Search for the cell housing the specified text and yield its [X, Y] center coordinate. 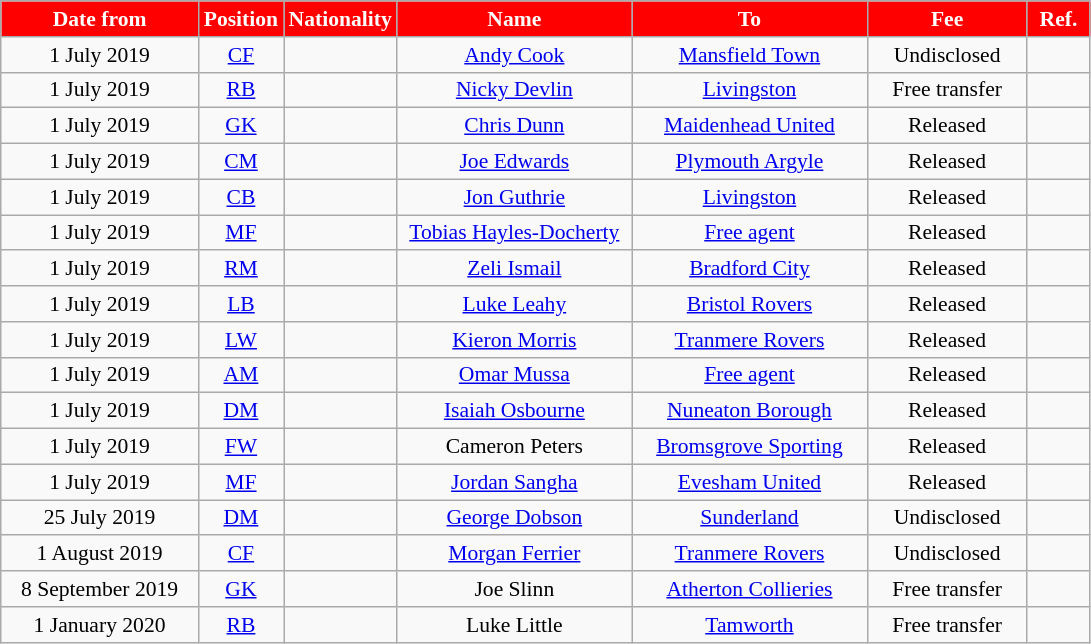
Isaiah Osbourne [514, 411]
Kieron Morris [514, 340]
Maidenhead United [750, 126]
AM [240, 375]
FW [240, 447]
RM [240, 269]
Name [514, 19]
Chris Dunn [514, 126]
Evesham United [750, 482]
25 July 2019 [100, 518]
Nicky Devlin [514, 90]
Fee [947, 19]
Position [240, 19]
1 January 2020 [100, 625]
1 August 2019 [100, 554]
Morgan Ferrier [514, 554]
Ref. [1058, 19]
Tobias Hayles-Docherty [514, 233]
Luke Little [514, 625]
Sunderland [750, 518]
George Dobson [514, 518]
8 September 2019 [100, 589]
Atherton Collieries [750, 589]
Nationality [340, 19]
LW [240, 340]
To [750, 19]
Bristol Rovers [750, 304]
LB [240, 304]
Date from [100, 19]
Joe Edwards [514, 162]
Mansfield Town [750, 55]
Bromsgrove Sporting [750, 447]
Bradford City [750, 269]
Tamworth [750, 625]
Omar Mussa [514, 375]
Jon Guthrie [514, 197]
Nuneaton Borough [750, 411]
Andy Cook [514, 55]
Luke Leahy [514, 304]
CB [240, 197]
Zeli Ismail [514, 269]
Plymouth Argyle [750, 162]
CM [240, 162]
Joe Slinn [514, 589]
Cameron Peters [514, 447]
Jordan Sangha [514, 482]
